Provide the (X, Y) coordinate of the cell's center where the given text is located.  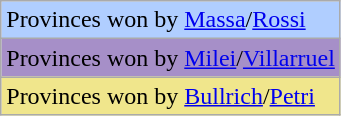
Provinces won by Bullrich/Petri (171, 96)
Provinces won by Milei/Villarruel (171, 58)
Provinces won by Massa/Rossi (171, 20)
